Find where the given text appears and provide that cell's center as [X, Y] coordinate. 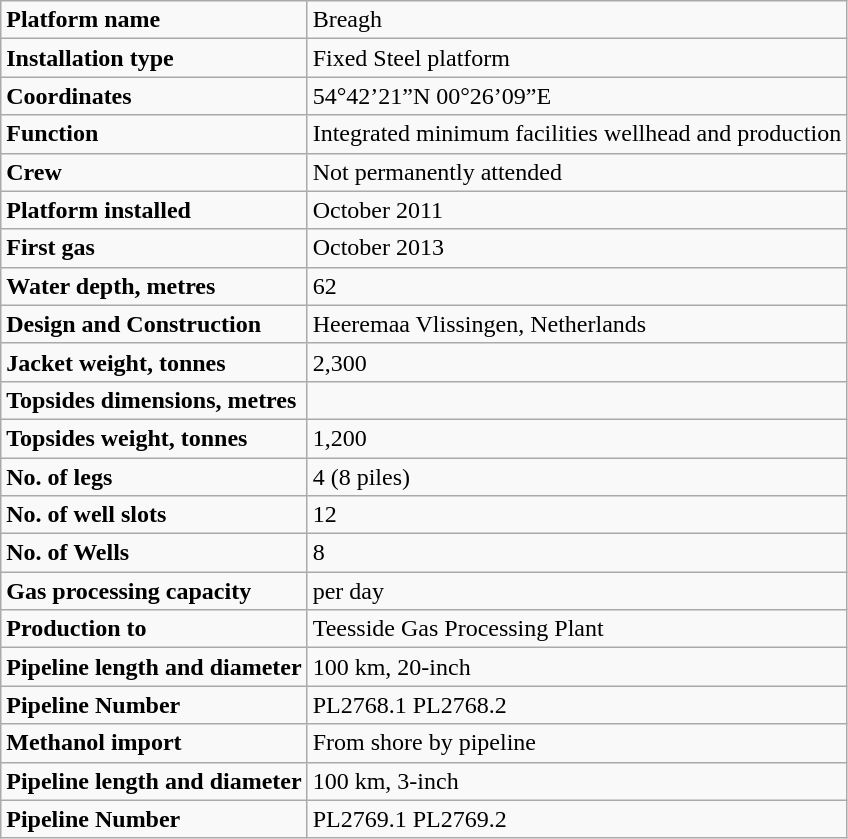
Not permanently attended [577, 172]
Gas processing capacity [154, 591]
No. of legs [154, 477]
54°42’21”N 00°26’09”E [577, 96]
1,200 [577, 438]
Function [154, 134]
PL2769.1 PL2769.2 [577, 819]
per day [577, 591]
No. of Wells [154, 553]
Breagh [577, 20]
Topsides dimensions, metres [154, 400]
Installation type [154, 58]
Crew [154, 172]
8 [577, 553]
Integrated minimum facilities wellhead and production [577, 134]
Teesside Gas Processing Plant [577, 629]
First gas [154, 248]
No. of well slots [154, 515]
Methanol import [154, 743]
2,300 [577, 362]
100 km, 20-inch [577, 667]
Water depth, metres [154, 286]
Heeremaa Vlissingen, Netherlands [577, 324]
From shore by pipeline [577, 743]
Topsides weight, tonnes [154, 438]
62 [577, 286]
Fixed Steel platform [577, 58]
12 [577, 515]
Coordinates [154, 96]
Production to [154, 629]
PL2768.1 PL2768.2 [577, 705]
October 2013 [577, 248]
100 km, 3-inch [577, 781]
Platform name [154, 20]
Platform installed [154, 210]
Jacket weight, tonnes [154, 362]
October 2011 [577, 210]
Design and Construction [154, 324]
4 (8 piles) [577, 477]
